Output the (x, y) coordinate of the center of the cell containing the given text.  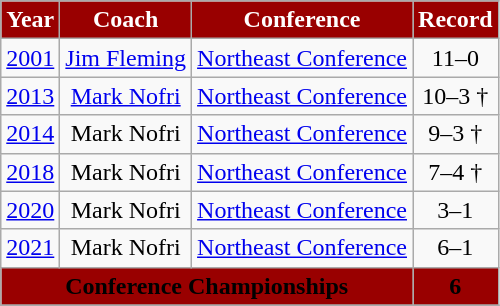
2001 (30, 58)
Conference (302, 20)
7–4 † (456, 172)
6 (456, 286)
2014 (30, 134)
Coach (126, 20)
Conference Championships (207, 286)
2013 (30, 96)
2020 (30, 210)
9–3 † (456, 134)
2021 (30, 248)
Jim Fleming (126, 58)
Record (456, 20)
11–0 (456, 58)
Year (30, 20)
6–1 (456, 248)
2018 (30, 172)
3–1 (456, 210)
10–3 † (456, 96)
